Determine the [X, Y] coordinate at the center of the cell enclosing the given text.  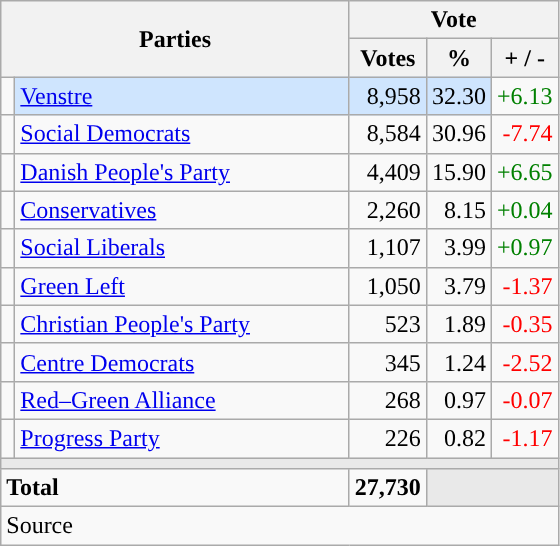
1,050 [388, 286]
15.90 [458, 172]
Social Liberals [182, 248]
32.30 [458, 96]
-2.52 [524, 362]
+6.65 [524, 172]
Social Democrats [182, 134]
Venstre [182, 96]
27,730 [388, 488]
1.89 [458, 324]
-1.37 [524, 286]
Votes [388, 58]
268 [388, 400]
Vote [454, 20]
8,958 [388, 96]
8.15 [458, 210]
Danish People's Party [182, 172]
1,107 [388, 248]
+0.04 [524, 210]
Total [176, 488]
226 [388, 438]
3.99 [458, 248]
+0.97 [524, 248]
3.79 [458, 286]
8,584 [388, 134]
% [458, 58]
0.97 [458, 400]
Green Left [182, 286]
-0.35 [524, 324]
+ / - [524, 58]
523 [388, 324]
4,409 [388, 172]
Parties [176, 39]
-1.17 [524, 438]
Progress Party [182, 438]
+6.13 [524, 96]
Source [280, 526]
Red–Green Alliance [182, 400]
345 [388, 362]
Conservatives [182, 210]
30.96 [458, 134]
Christian People's Party [182, 324]
2,260 [388, 210]
-7.74 [524, 134]
-0.07 [524, 400]
1.24 [458, 362]
0.82 [458, 438]
Centre Democrats [182, 362]
